Find where the given text appears and provide that cell's center as [x, y] coordinate. 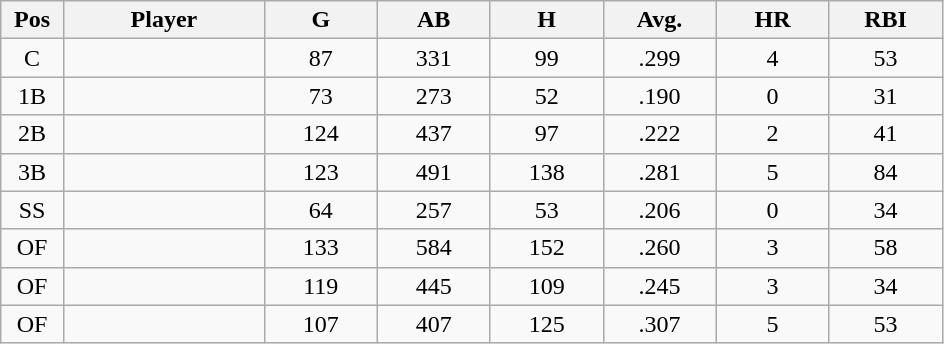
G [320, 20]
273 [434, 96]
4 [772, 58]
Avg. [660, 20]
2B [32, 134]
109 [546, 286]
3B [32, 172]
437 [434, 134]
52 [546, 96]
125 [546, 324]
119 [320, 286]
407 [434, 324]
.190 [660, 96]
.260 [660, 248]
.299 [660, 58]
257 [434, 210]
41 [886, 134]
107 [320, 324]
138 [546, 172]
124 [320, 134]
584 [434, 248]
.206 [660, 210]
152 [546, 248]
97 [546, 134]
133 [320, 248]
1B [32, 96]
2 [772, 134]
H [546, 20]
AB [434, 20]
491 [434, 172]
SS [32, 210]
123 [320, 172]
.222 [660, 134]
99 [546, 58]
64 [320, 210]
RBI [886, 20]
331 [434, 58]
87 [320, 58]
445 [434, 286]
84 [886, 172]
73 [320, 96]
.281 [660, 172]
HR [772, 20]
C [32, 58]
58 [886, 248]
.307 [660, 324]
Player [164, 20]
.245 [660, 286]
31 [886, 96]
Pos [32, 20]
